Output the [x, y] coordinate of the center of the cell containing the given text.  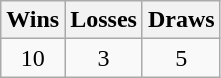
Losses [104, 20]
Wins [33, 20]
Draws [181, 20]
3 [104, 58]
5 [181, 58]
10 [33, 58]
